For the text-containing cell, return its midpoint in (x, y) coordinate format. 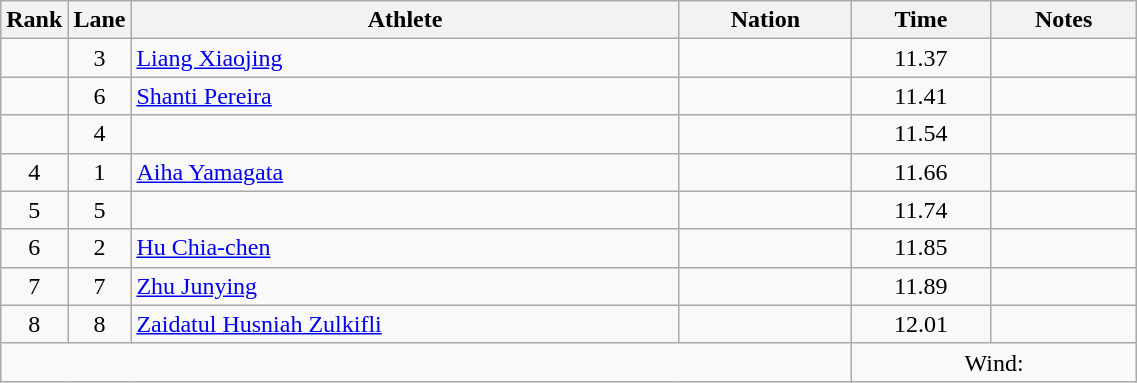
Lane (100, 20)
11.37 (920, 58)
Aiha Yamagata (405, 172)
Athlete (405, 20)
11.74 (920, 210)
1 (100, 172)
12.01 (920, 324)
3 (100, 58)
11.54 (920, 134)
Shanti Pereira (405, 96)
Zaidatul Husniah Zulkifli (405, 324)
11.89 (920, 286)
Liang Xiaojing (405, 58)
Time (920, 20)
11.41 (920, 96)
Notes (1063, 20)
Rank (34, 20)
Hu Chia-chen (405, 248)
11.66 (920, 172)
2 (100, 248)
Zhu Junying (405, 286)
Wind: (994, 362)
11.85 (920, 248)
Nation (765, 20)
